From the cell containing the given text, extract its center point as [X, Y] coordinate. 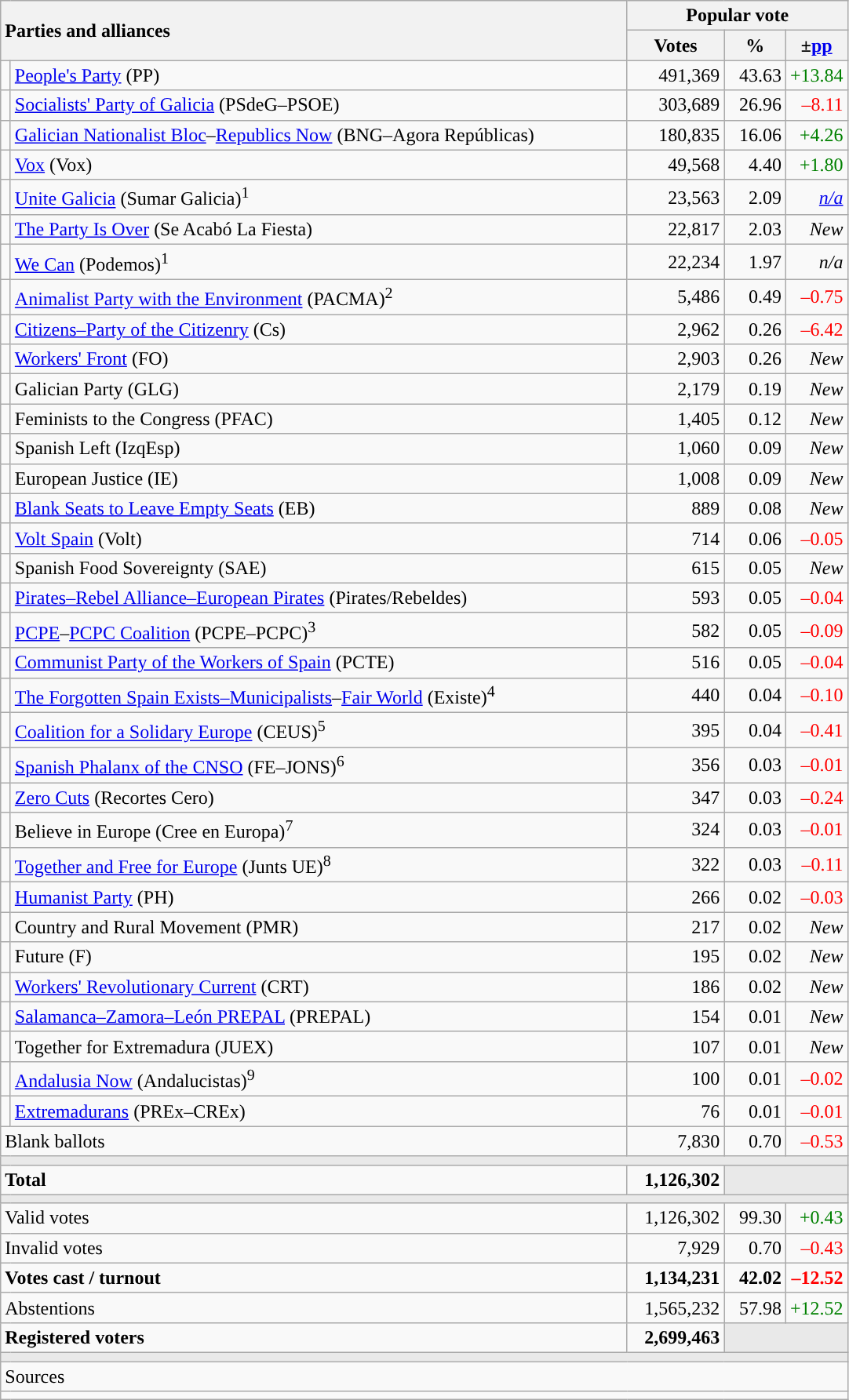
2,962 [676, 329]
57.98 [755, 1307]
2,179 [676, 389]
7,929 [676, 1248]
Blank ballots [314, 1141]
0.12 [755, 419]
2,903 [676, 359]
Socialists' Party of Galicia (PSdeG–PSOE) [319, 105]
Total [314, 1180]
Workers' Revolutionary Current (CRT) [319, 987]
26.96 [755, 105]
Parties and alliances [314, 31]
43.63 [755, 75]
1,405 [676, 419]
0.06 [755, 538]
+1.80 [816, 165]
Humanist Party (PH) [319, 897]
Valid votes [314, 1218]
–0.53 [816, 1141]
The Forgotten Spain Exists–Municipalists–Fair World (Existe)4 [319, 695]
186 [676, 987]
Extremadurans (PREx–CREx) [319, 1111]
714 [676, 538]
Coalition for a Solidary Europe (CEUS)5 [319, 731]
Zero Cuts (Recortes Cero) [319, 798]
–6.42 [816, 329]
217 [676, 927]
Unite Galicia (Sumar Galicia)1 [319, 198]
107 [676, 1046]
0.49 [755, 296]
593 [676, 598]
–0.75 [816, 296]
322 [676, 864]
+0.43 [816, 1218]
0.19 [755, 389]
395 [676, 731]
Galician Party (GLG) [319, 389]
People's Party (PP) [319, 75]
180,835 [676, 135]
Blank Seats to Leave Empty Seats (EB) [319, 508]
582 [676, 631]
±pp [816, 45]
+12.52 [816, 1307]
889 [676, 508]
+4.26 [816, 135]
Sources [424, 1376]
615 [676, 568]
Volt Spain (Volt) [319, 538]
–0.24 [816, 798]
–0.02 [816, 1079]
1,565,232 [676, 1307]
Believe in Europe (Cree en Europa)7 [319, 830]
–0.03 [816, 897]
Together and Free for Europe (Junts UE)8 [319, 864]
Country and Rural Movement (PMR) [319, 927]
–0.43 [816, 1248]
Citizens–Party of the Citizenry (Cs) [319, 329]
Future (F) [319, 957]
–0.41 [816, 731]
Galician Nationalist Bloc–Republics Now (BNG–Agora Repúblicas) [319, 135]
We Can (Podemos)1 [319, 262]
324 [676, 830]
Spanish Phalanx of the CNSO (FE–JONS)6 [319, 765]
49,568 [676, 165]
22,234 [676, 262]
5,486 [676, 296]
Votes [676, 45]
100 [676, 1079]
Votes cast / turnout [314, 1278]
1.97 [755, 262]
Pirates–Rebel Alliance–European Pirates (Pirates/Rebeldes) [319, 598]
23,563 [676, 198]
–8.11 [816, 105]
22,817 [676, 230]
491,369 [676, 75]
–0.05 [816, 538]
Spanish Food Sovereignty (SAE) [319, 568]
1,008 [676, 478]
42.02 [755, 1278]
Vox (Vox) [319, 165]
303,689 [676, 105]
–0.09 [816, 631]
99.30 [755, 1218]
Animalist Party with the Environment (PACMA)2 [319, 296]
–0.10 [816, 695]
Workers' Front (FO) [319, 359]
7,830 [676, 1141]
Abstentions [314, 1307]
Together for Extremadura (JUEX) [319, 1046]
European Justice (IE) [319, 478]
266 [676, 897]
154 [676, 1016]
The Party Is Over (Se Acabó La Fiesta) [319, 230]
Communist Party of the Workers of Spain (PCTE) [319, 663]
Feminists to the Congress (PFAC) [319, 419]
Invalid votes [314, 1248]
Spanish Left (IzqEsp) [319, 449]
2,699,463 [676, 1337]
–0.11 [816, 864]
Registered voters [314, 1337]
516 [676, 663]
76 [676, 1111]
16.06 [755, 135]
1,060 [676, 449]
440 [676, 695]
+13.84 [816, 75]
0.08 [755, 508]
PCPE–PCPC Coalition (PCPE–PCPC)3 [319, 631]
1,134,231 [676, 1278]
2.03 [755, 230]
–12.52 [816, 1278]
Andalusia Now (Andalucistas)9 [319, 1079]
Salamanca–Zamora–León PREPAL (PREPAL) [319, 1016]
2.09 [755, 198]
356 [676, 765]
Popular vote [738, 16]
347 [676, 798]
% [755, 45]
4.40 [755, 165]
195 [676, 957]
